Return (x, y) of the center of cell containing provided text 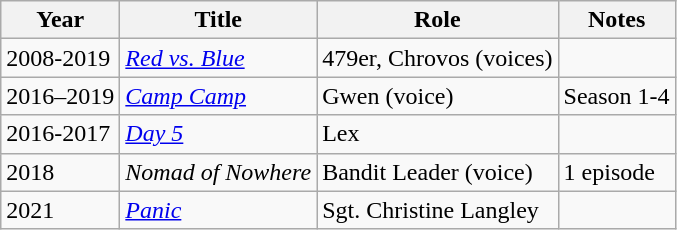
Gwen (voice) (438, 96)
Year (60, 20)
2016-2017 (60, 134)
Role (438, 20)
Title (218, 20)
Bandit Leader (voice) (438, 172)
2016–2019 (60, 96)
Sgt. Christine Langley (438, 210)
Camp Camp (218, 96)
2018 (60, 172)
Lex (438, 134)
479er, Chrovos (voices) (438, 58)
Notes (616, 20)
Nomad of Nowhere (218, 172)
1 episode (616, 172)
Panic (218, 210)
2008-2019 (60, 58)
Day 5 (218, 134)
Red vs. Blue (218, 58)
Season 1-4 (616, 96)
2021 (60, 210)
